Output the (X, Y) coordinate of the center of the cell containing the given text.  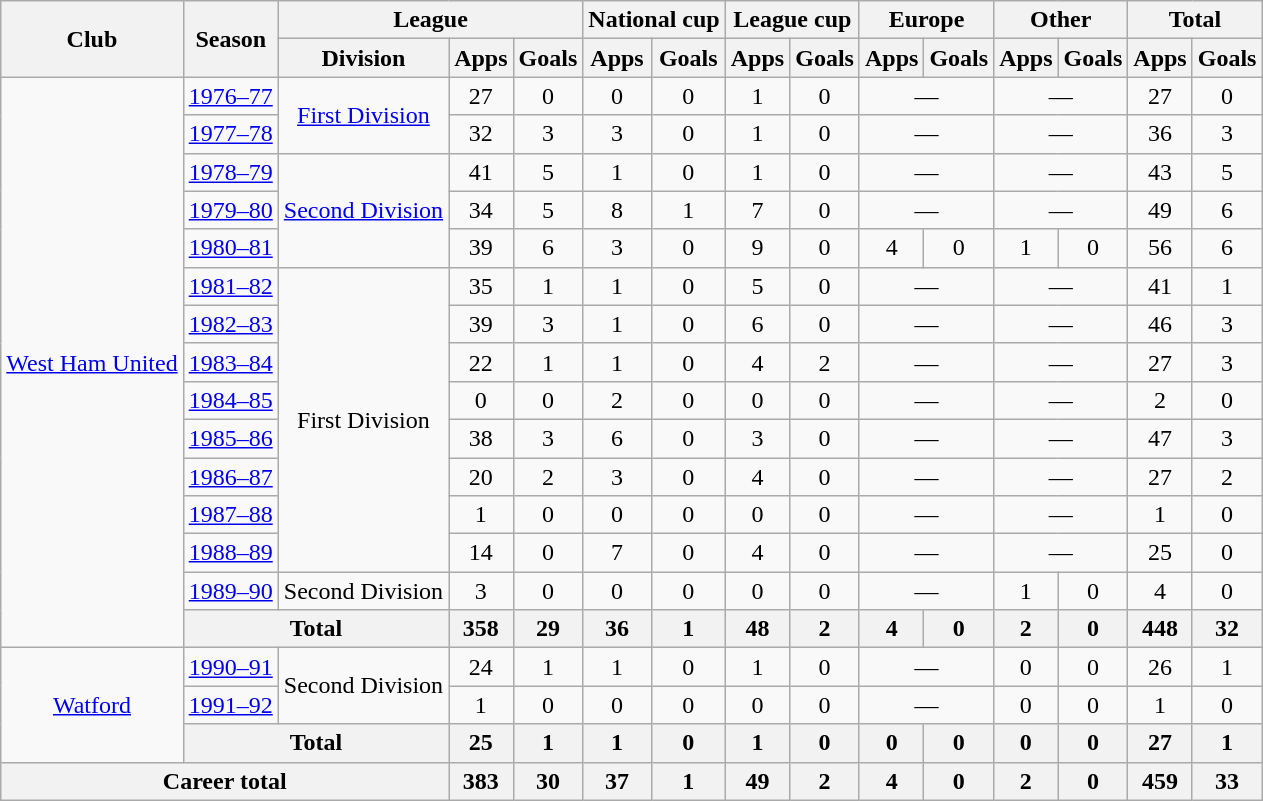
20 (481, 477)
48 (757, 629)
22 (481, 362)
Season (230, 39)
47 (1160, 438)
26 (1160, 667)
Club (92, 39)
1990–91 (230, 667)
Career total (225, 781)
West Ham United (92, 362)
1977–78 (230, 134)
Division (363, 58)
1979–80 (230, 210)
1991–92 (230, 705)
1984–85 (230, 400)
383 (481, 781)
14 (481, 553)
34 (481, 210)
43 (1160, 172)
1983–84 (230, 362)
Europe (926, 20)
1976–77 (230, 96)
1981–82 (230, 286)
459 (1160, 781)
League cup (792, 20)
56 (1160, 248)
358 (481, 629)
448 (1160, 629)
9 (757, 248)
29 (548, 629)
1980–81 (230, 248)
1986–87 (230, 477)
30 (548, 781)
37 (617, 781)
National cup (654, 20)
8 (617, 210)
1985–86 (230, 438)
Watford (92, 705)
38 (481, 438)
1982–83 (230, 324)
1978–79 (230, 172)
1988–89 (230, 553)
46 (1160, 324)
24 (481, 667)
1987–88 (230, 515)
33 (1227, 781)
Other (1061, 20)
35 (481, 286)
League (430, 20)
1989–90 (230, 591)
